Return the (X, Y) coordinate for the center point of the cell that contains the specified text.  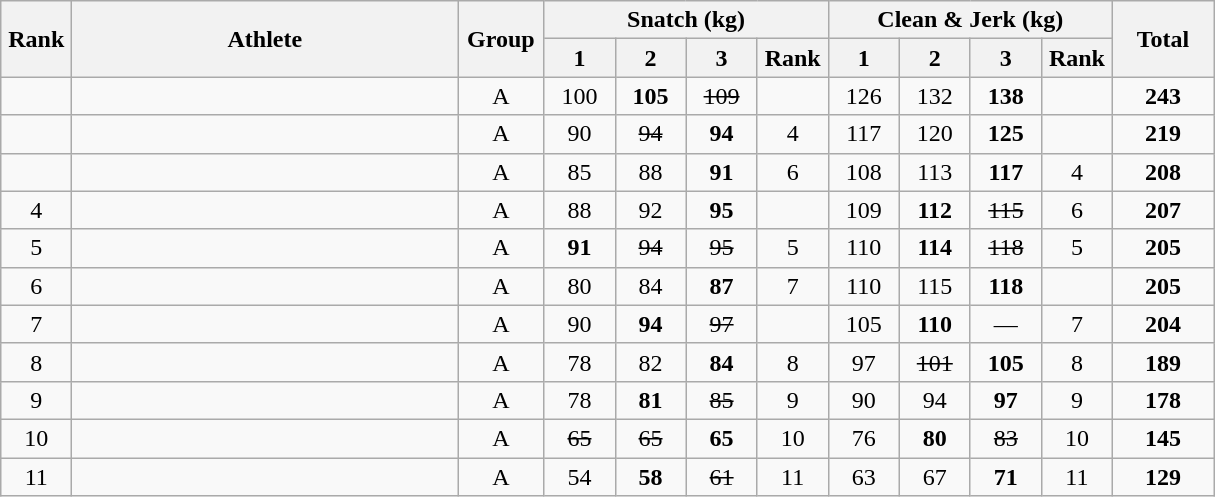
132 (934, 96)
67 (934, 477)
113 (934, 172)
208 (1162, 172)
145 (1162, 438)
114 (934, 248)
Snatch (kg) (686, 20)
Athlete (265, 39)
138 (1006, 96)
87 (722, 286)
219 (1162, 134)
76 (864, 438)
101 (934, 362)
243 (1162, 96)
125 (1006, 134)
189 (1162, 362)
120 (934, 134)
58 (650, 477)
112 (934, 210)
63 (864, 477)
129 (1162, 477)
126 (864, 96)
Total (1162, 39)
82 (650, 362)
100 (580, 96)
83 (1006, 438)
178 (1162, 400)
— (1006, 324)
207 (1162, 210)
Clean & Jerk (kg) (970, 20)
54 (580, 477)
81 (650, 400)
204 (1162, 324)
Group (501, 39)
61 (722, 477)
92 (650, 210)
108 (864, 172)
71 (1006, 477)
